Provide the [x, y] coordinate of the cell's center where the given text is located.  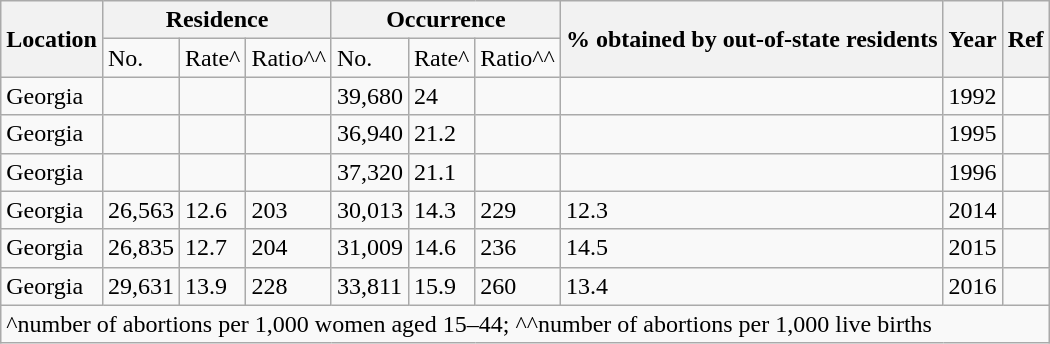
15.9 [442, 286]
14.5 [752, 248]
33,811 [370, 286]
Occurrence [446, 20]
13.9 [213, 286]
30,013 [370, 210]
203 [289, 210]
236 [518, 248]
13.4 [752, 286]
1996 [972, 172]
260 [518, 286]
204 [289, 248]
36,940 [370, 134]
12.3 [752, 210]
1992 [972, 96]
% obtained by out-of-state residents [752, 39]
1995 [972, 134]
229 [518, 210]
2014 [972, 210]
26,835 [140, 248]
31,009 [370, 248]
21.1 [442, 172]
Ref [1026, 39]
2015 [972, 248]
14.6 [442, 248]
12.7 [213, 248]
24 [442, 96]
Residence [216, 20]
Location [52, 39]
21.2 [442, 134]
37,320 [370, 172]
^number of abortions per 1,000 women aged 15–44; ^^number of abortions per 1,000 live births [525, 324]
2016 [972, 286]
228 [289, 286]
14.3 [442, 210]
12.6 [213, 210]
Year [972, 39]
26,563 [140, 210]
39,680 [370, 96]
29,631 [140, 286]
